Output the [X, Y] coordinate of the center of the cell containing the given text.  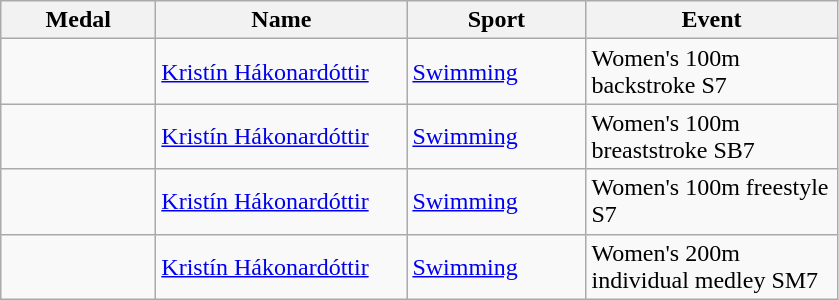
Name [282, 20]
Women's 100m backstroke S7 [712, 72]
Women's 100m freestyle S7 [712, 202]
Sport [496, 20]
Women's 100m breaststroke SB7 [712, 136]
Medal [78, 20]
Women's 200m individual medley SM7 [712, 266]
Event [712, 20]
